Search for the cell housing the specified text and yield its (x, y) center coordinate. 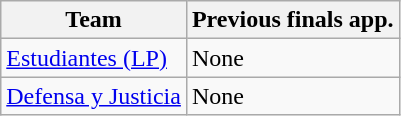
Team (94, 20)
Previous finals app. (292, 20)
Defensa y Justicia (94, 96)
Estudiantes (LP) (94, 58)
